Return (x, y) of the center of cell containing provided text 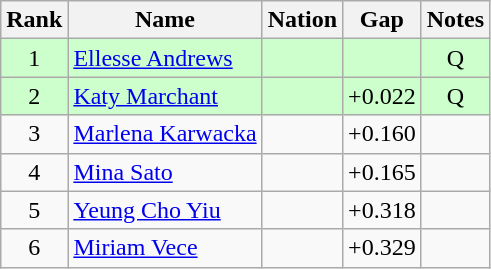
Miriam Vece (165, 248)
3 (34, 134)
Yeung Cho Yiu (165, 210)
+0.160 (382, 134)
Nation (302, 20)
1 (34, 58)
+0.329 (382, 248)
Ellesse Andrews (165, 58)
+0.022 (382, 96)
6 (34, 248)
2 (34, 96)
Name (165, 20)
Notes (455, 20)
5 (34, 210)
+0.165 (382, 172)
+0.318 (382, 210)
Gap (382, 20)
Marlena Karwacka (165, 134)
Mina Sato (165, 172)
Katy Marchant (165, 96)
Rank (34, 20)
4 (34, 172)
